Capture the cell that displays the provided text and extract its (x, y) central coordinate. 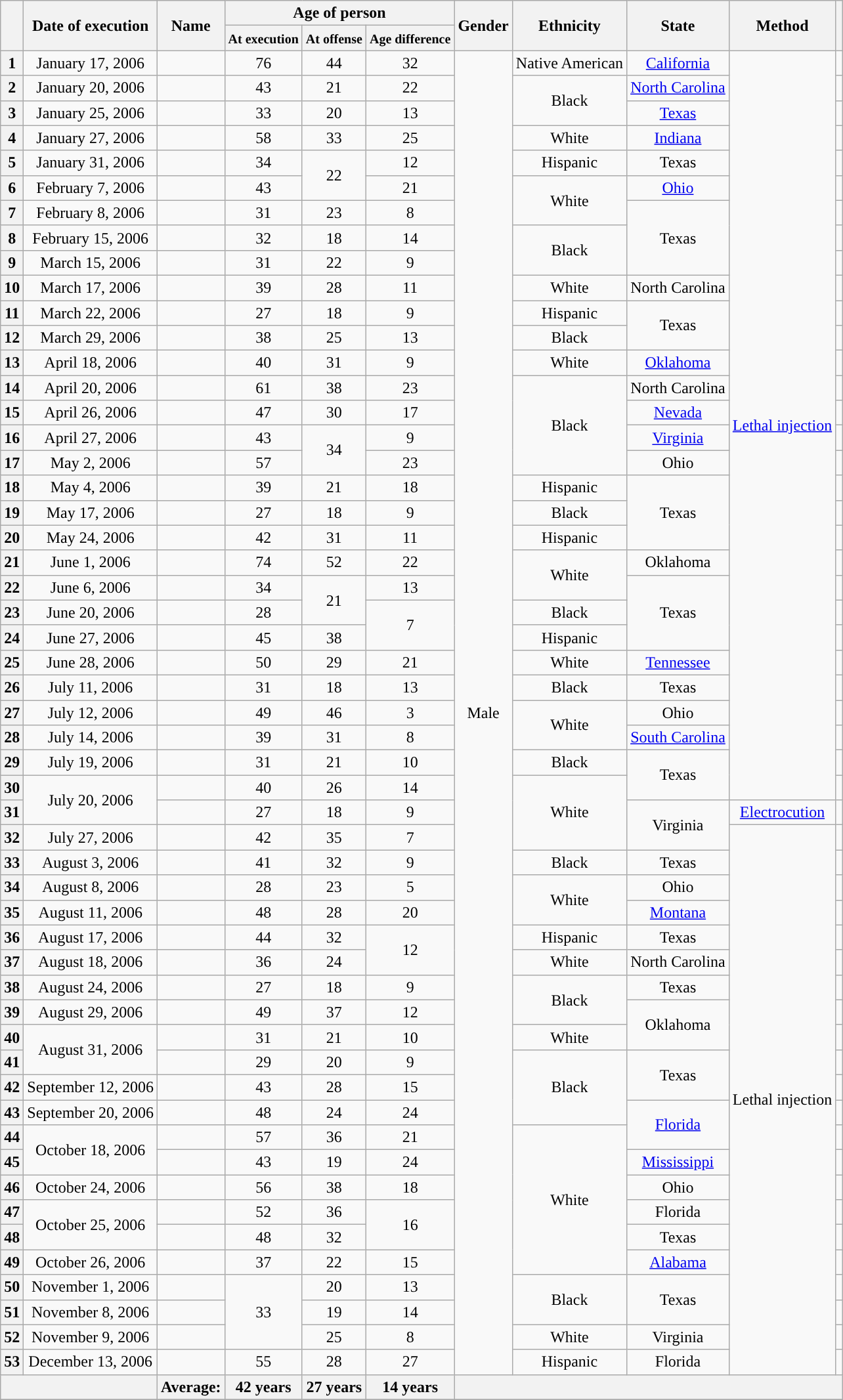
Method (782, 26)
Male (483, 713)
June 27, 2006 (91, 637)
August 11, 2006 (91, 912)
February 7, 2006 (91, 188)
Indiana (678, 138)
January 31, 2006 (91, 163)
27 years (334, 1387)
August 29, 2006 (91, 1012)
July 20, 2006 (91, 800)
Average: (192, 1387)
March 15, 2006 (91, 263)
May 17, 2006 (91, 513)
May 2, 2006 (91, 463)
At execution (263, 38)
4 (12, 138)
Alabama (678, 1262)
Montana (678, 912)
42 years (263, 1387)
State (678, 26)
November 1, 2006 (91, 1287)
August 17, 2006 (91, 937)
November 9, 2006 (91, 1337)
June 28, 2006 (91, 662)
Tennessee (678, 662)
March 17, 2006 (91, 287)
April 20, 2006 (91, 388)
Age of person (339, 13)
October 26, 2006 (91, 1262)
55 (263, 1362)
July 27, 2006 (91, 838)
January 17, 2006 (91, 63)
Native American (569, 63)
February 15, 2006 (91, 238)
February 8, 2006 (91, 213)
74 (263, 562)
August 8, 2006 (91, 887)
Name (192, 26)
October 25, 2006 (91, 1225)
58 (263, 138)
51 (12, 1312)
December 13, 2006 (91, 1362)
March 22, 2006 (91, 313)
53 (12, 1362)
August 24, 2006 (91, 987)
2 (12, 88)
Date of execution (91, 26)
Age difference (410, 38)
September 12, 2006 (91, 1087)
June 20, 2006 (91, 612)
March 29, 2006 (91, 338)
January 25, 2006 (91, 113)
July 12, 2006 (91, 712)
61 (263, 388)
May 24, 2006 (91, 538)
California (678, 63)
June 1, 2006 (91, 562)
6 (12, 188)
76 (263, 63)
1 (12, 63)
Electrocution (782, 813)
November 8, 2006 (91, 1312)
July 14, 2006 (91, 738)
June 6, 2006 (91, 587)
July 11, 2006 (91, 687)
Nevada (678, 413)
September 20, 2006 (91, 1113)
October 18, 2006 (91, 1150)
January 27, 2006 (91, 138)
56 (263, 1187)
April 18, 2006 (91, 363)
April 27, 2006 (91, 438)
October 24, 2006 (91, 1187)
Mississippi (678, 1162)
14 years (410, 1387)
January 20, 2006 (91, 88)
August 31, 2006 (91, 1050)
Gender (483, 26)
July 19, 2006 (91, 763)
April 26, 2006 (91, 413)
Ethnicity (569, 26)
At offense (334, 38)
South Carolina (678, 738)
August 3, 2006 (91, 862)
May 4, 2006 (91, 488)
August 18, 2006 (91, 962)
